Detect which cell encompasses the target text, then output its (X, Y) center coordinate. 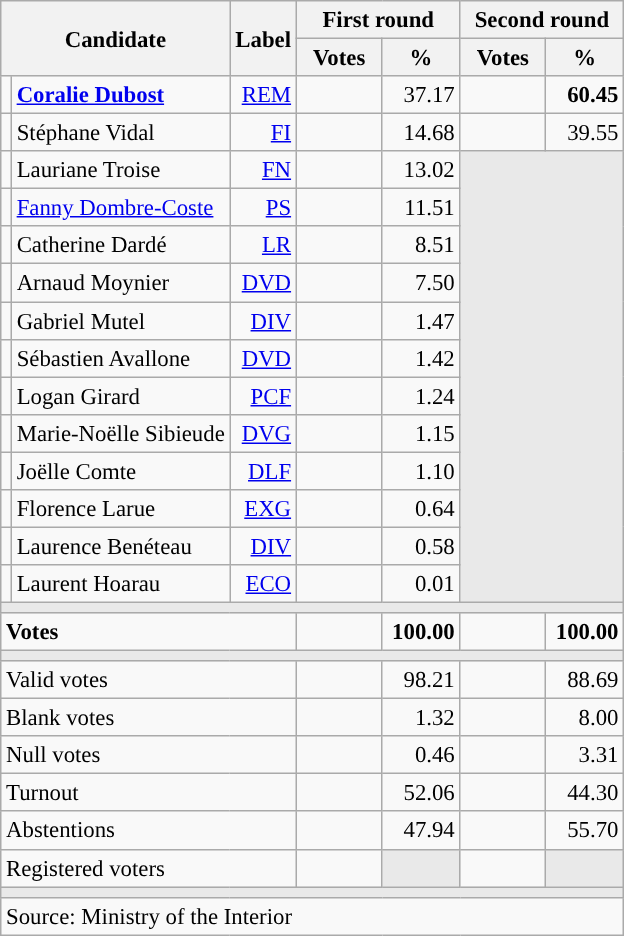
Coralie Dubost (120, 95)
Null votes (149, 755)
DVG (263, 433)
ECO (263, 584)
FI (263, 133)
0.58 (421, 546)
1.42 (421, 358)
7.50 (421, 283)
Laurent Hoarau (120, 584)
FN (263, 170)
37.17 (421, 95)
Joëlle Comte (120, 471)
1.24 (421, 396)
Lauriane Troise (120, 170)
Logan Girard (120, 396)
11.51 (421, 208)
39.55 (585, 133)
PCF (263, 396)
52.06 (421, 793)
1.15 (421, 433)
Abstentions (149, 831)
Blank votes (149, 718)
14.68 (421, 133)
44.30 (585, 793)
98.21 (421, 680)
DLF (263, 471)
Fanny Dombre-Coste (120, 208)
8.51 (421, 245)
60.45 (585, 95)
LR (263, 245)
Source: Ministry of the Interior (312, 916)
Marie-Noëlle Sibieude (120, 433)
0.01 (421, 584)
1.47 (421, 321)
0.46 (421, 755)
Laurence Benéteau (120, 546)
0.64 (421, 509)
Label (263, 38)
Registered voters (149, 868)
3.31 (585, 755)
Catherine Dardé (120, 245)
47.94 (421, 831)
PS (263, 208)
REM (263, 95)
EXG (263, 509)
First round (378, 20)
13.02 (421, 170)
Florence Larue (120, 509)
Sébastien Avallone (120, 358)
1.32 (421, 718)
Arnaud Moynier (120, 283)
Gabriel Mutel (120, 321)
88.69 (585, 680)
Turnout (149, 793)
1.10 (421, 471)
Valid votes (149, 680)
Candidate (116, 38)
8.00 (585, 718)
55.70 (585, 831)
Second round (542, 20)
Stéphane Vidal (120, 133)
